For the text-containing cell, return its midpoint in (x, y) coordinate format. 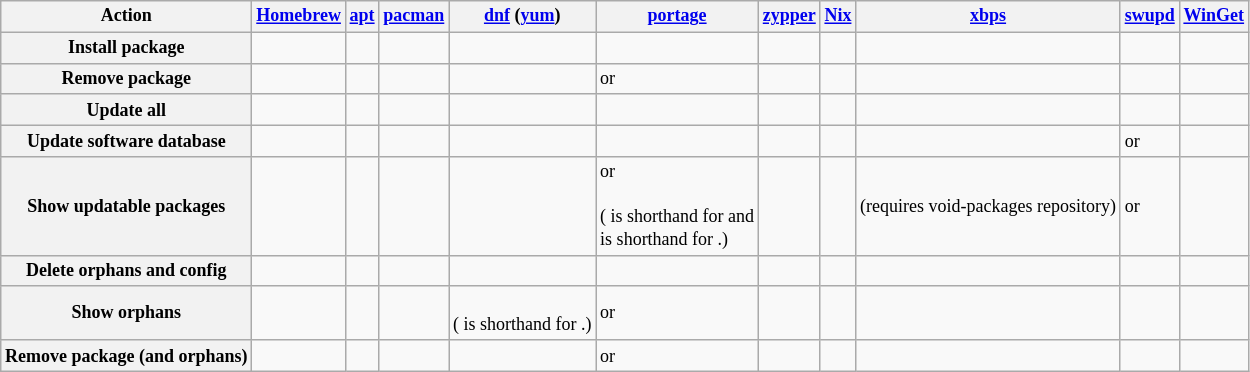
or ( is shorthand for and is shorthand for .) (678, 206)
xbps (988, 16)
swupd (1150, 16)
dnf (yum) (522, 16)
Nix (838, 16)
apt (362, 16)
Install package (126, 48)
zypper (789, 16)
Action (126, 16)
Show updatable packages (126, 206)
portage (678, 16)
Update all (126, 110)
Update software database (126, 140)
pacman (414, 16)
WinGet (1214, 16)
(requires void-packages repository) (988, 206)
Homebrew (298, 16)
Show orphans (126, 313)
Remove package (126, 78)
( is shorthand for .) (522, 313)
Remove package (and orphans) (126, 356)
Delete orphans and config (126, 270)
